Detect which cell encompasses the target text, then output its (X, Y) center coordinate. 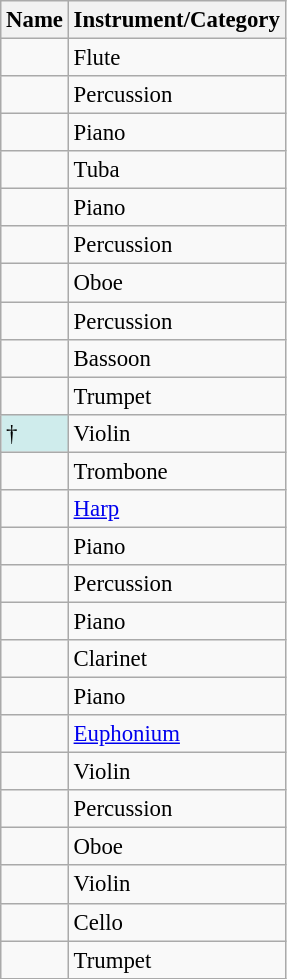
† (35, 433)
Bassoon (176, 358)
Cello (176, 922)
Euphonium (176, 734)
Name (35, 20)
Instrument/Category (176, 20)
Trombone (176, 471)
Harp (176, 509)
Clarinet (176, 659)
Tuba (176, 170)
Flute (176, 58)
